Output the (X, Y) coordinate of the center of the cell containing the given text.  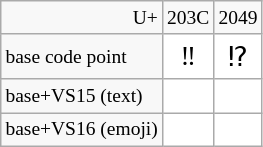
base+VS16 (emoji) (82, 130)
2049 (238, 18)
base+VS15 (text) (82, 96)
‼ (188, 56)
⁉ (238, 56)
base code point (82, 56)
203C (188, 18)
U+ (82, 18)
